From the cell containing the given text, extract its center point as (X, Y) coordinate. 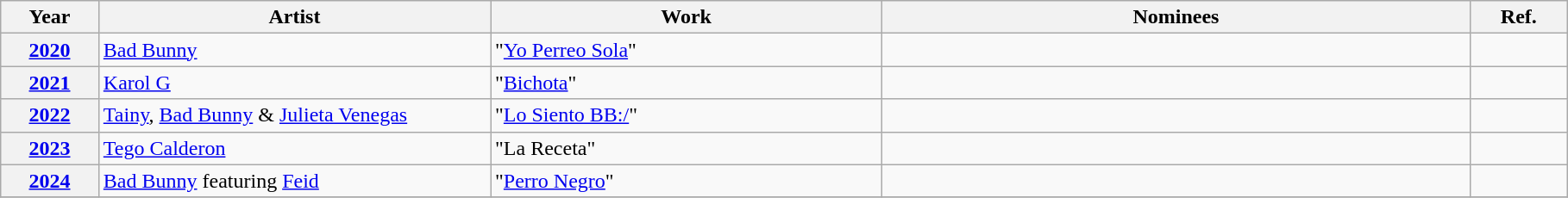
2023 (50, 148)
2022 (50, 115)
Artist (294, 17)
Nominees (1176, 17)
Tainy, Bad Bunny & Julieta Venegas (294, 115)
Year (50, 17)
Work (687, 17)
"Perro Negro" (687, 181)
"Yo Perreo Sola" (687, 50)
2021 (50, 83)
Tego Calderon (294, 148)
"Bichota" (687, 83)
Bad Bunny featuring Feid (294, 181)
"La Receta" (687, 148)
Karol G (294, 83)
Ref. (1519, 17)
2024 (50, 181)
Bad Bunny (294, 50)
"Lo Siento BB:/" (687, 115)
2020 (50, 50)
